Return the [X, Y] coordinate for the center point of the cell that contains the specified text.  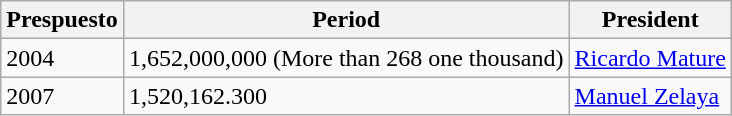
Period [346, 20]
2007 [62, 96]
1,520,162.300 [346, 96]
1,652,000,000 (More than 268 one thousand) [346, 58]
President [650, 20]
Ricardo Mature [650, 58]
Prespuesto [62, 20]
Manuel Zelaya [650, 96]
2004 [62, 58]
